Find where the given text appears and provide that cell's center as (x, y) coordinate. 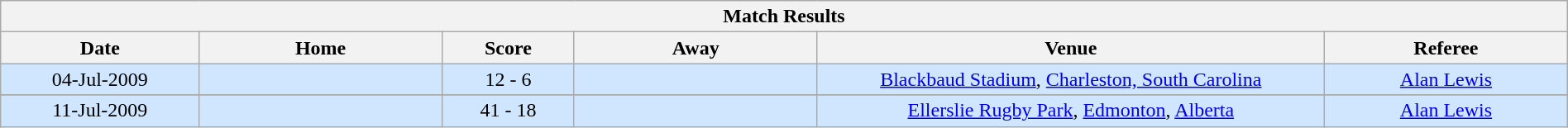
Date (100, 48)
41 - 18 (508, 111)
Blackbaud Stadium, Charleston, South Carolina (1071, 79)
Score (508, 48)
Venue (1071, 48)
Home (321, 48)
Match Results (784, 17)
Away (696, 48)
04-Jul-2009 (100, 79)
Ellerslie Rugby Park, Edmonton, Alberta (1071, 111)
Referee (1446, 48)
11-Jul-2009 (100, 111)
12 - 6 (508, 79)
